From the cell containing the given text, extract its center point as [x, y] coordinate. 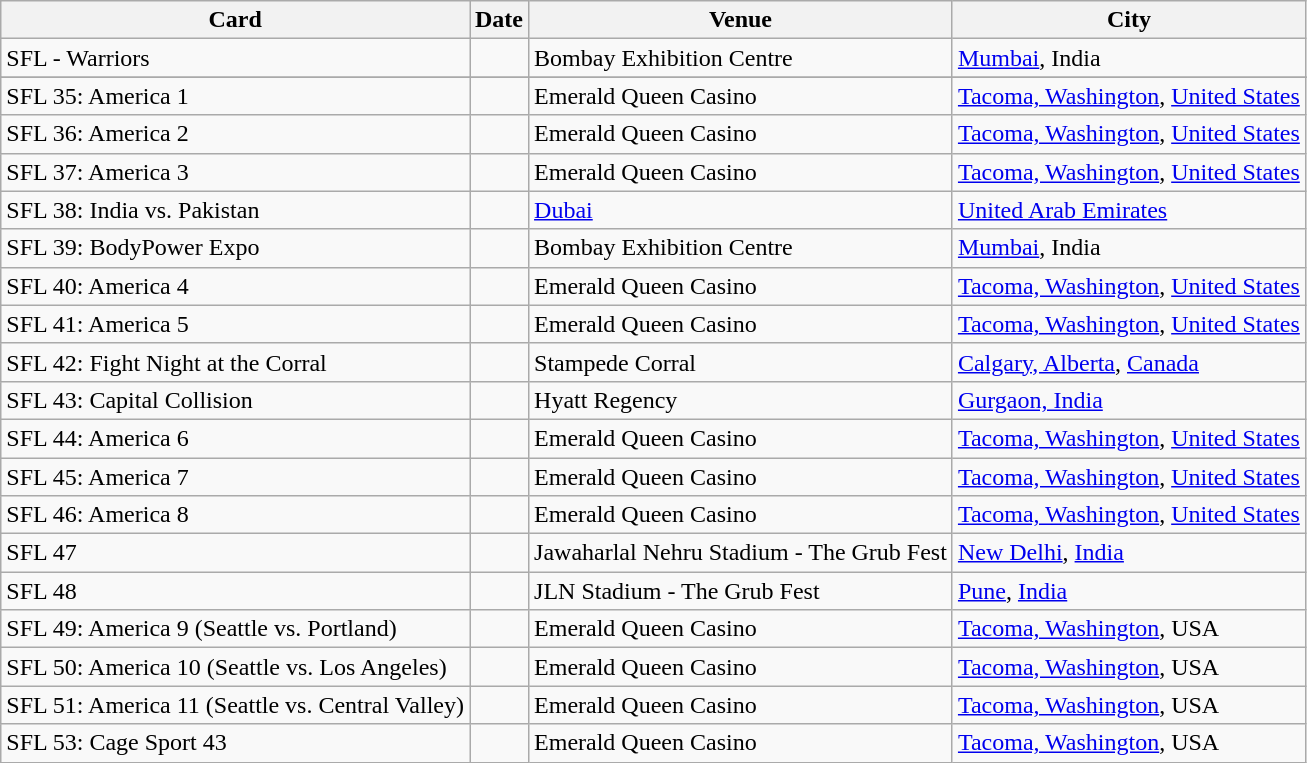
SFL 35: America 1 [236, 96]
Dubai [741, 210]
SFL 45: America 7 [236, 477]
SFL 42: Fight Night at the Corral [236, 362]
United Arab Emirates [1128, 210]
SFL 39: BodyPower Expo [236, 248]
SFL 50: America 10 (Seattle vs. Los Angeles) [236, 667]
SFL 51: America 11 (Seattle vs. Central Valley) [236, 705]
SFL 53: Cage Sport 43 [236, 743]
Calgary, Alberta, Canada [1128, 362]
Card [236, 20]
SFL 44: America 6 [236, 438]
New Delhi, India [1128, 553]
Date [500, 20]
SFL 49: America 9 (Seattle vs. Portland) [236, 629]
SFL 41: America 5 [236, 324]
Pune, India [1128, 591]
Jawaharlal Nehru Stadium - The Grub Fest [741, 553]
SFL 40: America 4 [236, 286]
SFL 43: Capital Collision [236, 400]
Venue [741, 20]
SFL 38: India vs. Pakistan [236, 210]
SFL 48 [236, 591]
SFL 47 [236, 553]
JLN Stadium - The Grub Fest [741, 591]
City [1128, 20]
SFL 46: America 8 [236, 515]
Stampede Corral [741, 362]
Hyatt Regency [741, 400]
SFL - Warriors [236, 58]
Gurgaon, India [1128, 400]
SFL 37: America 3 [236, 172]
SFL 36: America 2 [236, 134]
